Return (x, y) of the center of cell containing provided text 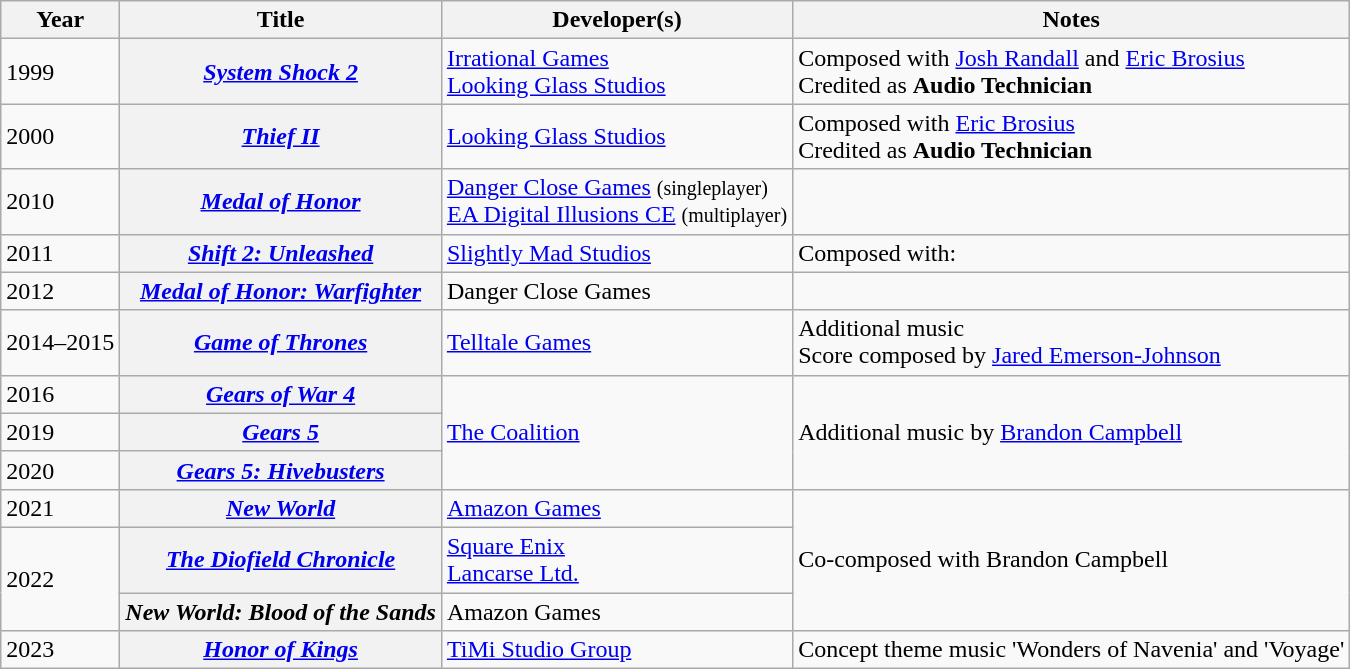
Game of Thrones (281, 342)
Gears of War 4 (281, 394)
Shift 2: Unleashed (281, 253)
Medal of Honor (281, 202)
2019 (60, 432)
Composed with Josh Randall and Eric BrosiusCredited as Audio Technician (1072, 72)
2021 (60, 508)
2022 (60, 578)
2012 (60, 291)
Concept theme music 'Wonders of Navenia' and 'Voyage' (1072, 650)
Co-composed with Brandon Campbell (1072, 560)
Honor of Kings (281, 650)
2023 (60, 650)
Composed with Eric BrosiusCredited as Audio Technician (1072, 136)
Medal of Honor: Warfighter (281, 291)
Danger Close Games (616, 291)
Slightly Mad Studios (616, 253)
Composed with: (1072, 253)
Telltale Games (616, 342)
TiMi Studio Group (616, 650)
New World: Blood of the Sands (281, 611)
Gears 5: Hivebusters (281, 470)
2020 (60, 470)
2011 (60, 253)
Additional musicScore composed by Jared Emerson-Johnson (1072, 342)
Square EnixLancarse Ltd. (616, 560)
2016 (60, 394)
Thief II (281, 136)
New World (281, 508)
The Coalition (616, 432)
Danger Close Games (singleplayer)EA Digital Illusions CE (multiplayer) (616, 202)
Year (60, 20)
1999 (60, 72)
The Diofield Chronicle (281, 560)
Notes (1072, 20)
Irrational GamesLooking Glass Studios (616, 72)
2000 (60, 136)
Developer(s) (616, 20)
Title (281, 20)
Looking Glass Studios (616, 136)
2010 (60, 202)
2014–2015 (60, 342)
System Shock 2 (281, 72)
Gears 5 (281, 432)
Additional music by Brandon Campbell (1072, 432)
